Locate the cell with the specified text and output its [x, y] center coordinate. 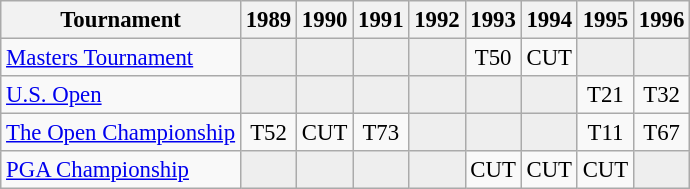
U.S. Open [121, 95]
1995 [605, 20]
1993 [493, 20]
Masters Tournament [121, 58]
PGA Championship [121, 170]
1994 [549, 20]
T21 [605, 95]
T67 [661, 133]
Tournament [121, 20]
1990 [325, 20]
T11 [605, 133]
1992 [437, 20]
1989 [268, 20]
1996 [661, 20]
T73 [381, 133]
T50 [493, 58]
The Open Championship [121, 133]
1991 [381, 20]
T52 [268, 133]
T32 [661, 95]
